For the text-containing cell, return its midpoint in (X, Y) coordinate format. 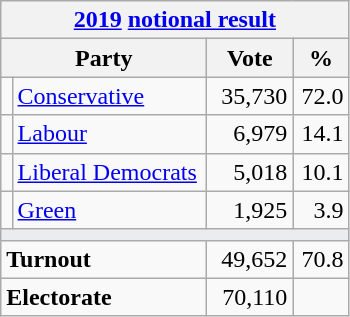
35,730 (250, 96)
1,925 (250, 210)
Labour (110, 134)
72.0 (321, 96)
70,110 (250, 297)
49,652 (250, 259)
Turnout (104, 259)
14.1 (321, 134)
5,018 (250, 172)
Liberal Democrats (110, 172)
3.9 (321, 210)
6,979 (250, 134)
% (321, 58)
Green (110, 210)
Conservative (110, 96)
2019 notional result (175, 20)
Party (104, 58)
Vote (250, 58)
Electorate (104, 297)
70.8 (321, 259)
10.1 (321, 172)
